For the text-containing cell, return its midpoint in (X, Y) coordinate format. 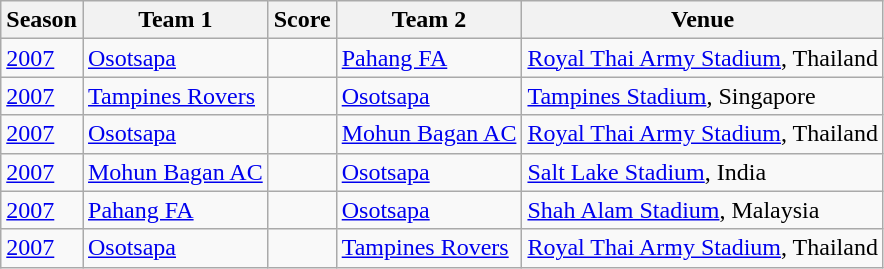
Tampines Stadium, Singapore (702, 96)
Shah Alam Stadium, Malaysia (702, 210)
Salt Lake Stadium, India (702, 172)
Venue (702, 20)
Season (42, 20)
Team 2 (429, 20)
Score (302, 20)
Team 1 (175, 20)
